Return the [X, Y] coordinate for the center point of the cell that contains the specified text.  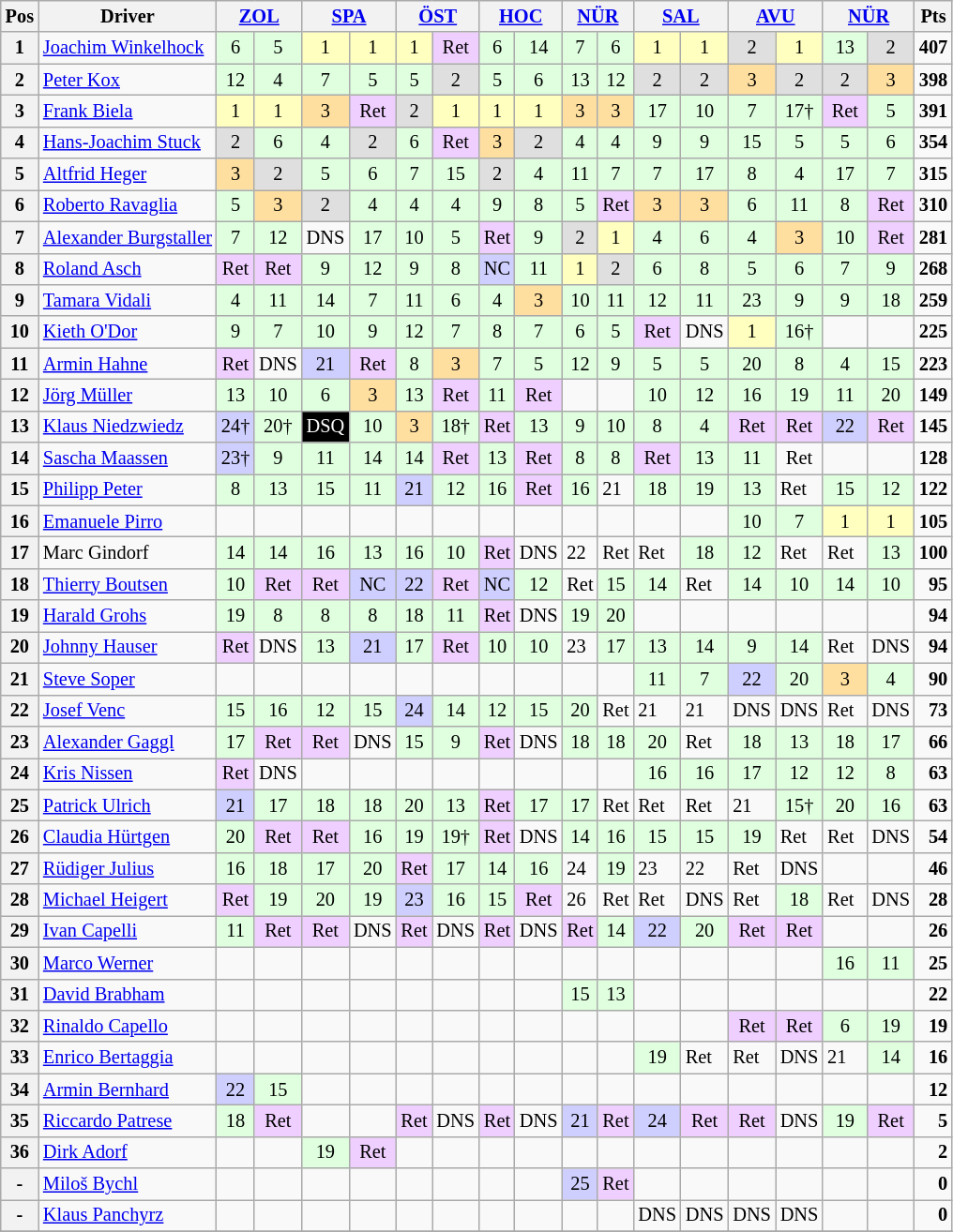
354 [933, 143]
Roberto Ravaglia [128, 205]
15† [799, 805]
34 [20, 1089]
66 [933, 742]
Enrico Bertaggia [128, 1058]
30 [20, 963]
23† [235, 458]
Driver [128, 16]
19† [456, 836]
122 [933, 489]
Armin Bernhard [128, 1089]
31 [20, 995]
Alexander Burgstaller [128, 237]
90 [933, 679]
Ivan Capelli [128, 931]
Altfrid Heger [128, 174]
29 [20, 931]
Peter Kox [128, 80]
Claudia Hürtgen [128, 836]
315 [933, 174]
16† [799, 332]
Dirk Adorf [128, 1152]
Pos [20, 16]
Alexander Gaggl [128, 742]
310 [933, 205]
ÖST [438, 16]
Michael Heigert [128, 900]
Hans-Joachim Stuck [128, 143]
Rüdiger Julius [128, 868]
105 [933, 521]
Marco Werner [128, 963]
Kris Nissen [128, 774]
Josef Venc [128, 711]
Frank Biela [128, 111]
223 [933, 364]
95 [933, 584]
Kieth O'Dor [128, 332]
Pts [933, 16]
Jörg Müller [128, 395]
20† [278, 427]
Rinaldo Capello [128, 1026]
Harald Grohs [128, 616]
Riccardo Patrese [128, 1120]
HOC [521, 16]
407 [933, 48]
SPA [349, 16]
David Brabham [128, 995]
32 [20, 1026]
145 [933, 427]
17† [799, 111]
DSQ [325, 427]
149 [933, 395]
35 [20, 1120]
391 [933, 111]
Marc Gindorf [128, 552]
54 [933, 836]
46 [933, 868]
Patrick Ulrich [128, 805]
225 [933, 332]
100 [933, 552]
259 [933, 300]
Emanuele Pirro [128, 521]
SAL [681, 16]
128 [933, 458]
Philipp Peter [128, 489]
Tamara Vidali [128, 300]
Steve Soper [128, 679]
Armin Hahne [128, 364]
Johnny Hauser [128, 647]
398 [933, 80]
Sascha Maassen [128, 458]
268 [933, 269]
Miloš Bychl [128, 1184]
73 [933, 711]
ZOL [259, 16]
281 [933, 237]
Klaus Niedzwiedz [128, 427]
27 [20, 868]
18† [456, 427]
33 [20, 1058]
Thierry Boutsen [128, 584]
Klaus Panchyrz [128, 1215]
Roland Asch [128, 269]
24† [235, 427]
36 [20, 1152]
AVU [775, 16]
Joachim Winkelhock [128, 48]
